Identify which cell holds the provided text, then report its (x, y) central coordinate. 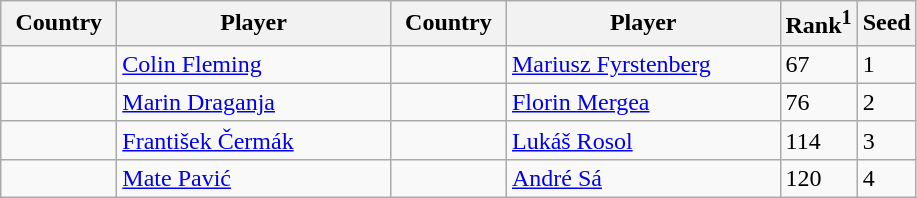
Marin Draganja (254, 102)
4 (886, 178)
André Sá (643, 178)
2 (886, 102)
Colin Fleming (254, 64)
76 (818, 102)
Florin Mergea (643, 102)
Rank1 (818, 24)
1 (886, 64)
František Čermák (254, 140)
Lukáš Rosol (643, 140)
Seed (886, 24)
114 (818, 140)
Mate Pavić (254, 178)
120 (818, 178)
3 (886, 140)
67 (818, 64)
Mariusz Fyrstenberg (643, 64)
